From the cell containing the given text, extract its center point as [x, y] coordinate. 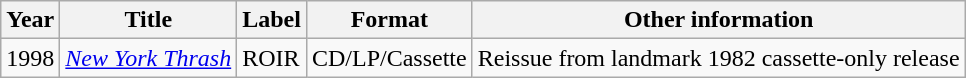
ROIR [272, 58]
Title [148, 20]
Format [389, 20]
1998 [30, 58]
Other information [718, 20]
Label [272, 20]
New York Thrash [148, 58]
CD/LP/Cassette [389, 58]
Reissue from landmark 1982 cassette-only release [718, 58]
Year [30, 20]
